Return (X, Y) of the center of cell containing provided text 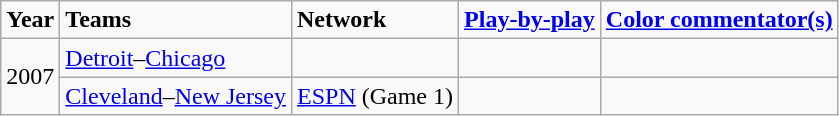
Play-by-play (530, 20)
ESPN (Game 1) (374, 96)
Year (30, 20)
Detroit–Chicago (176, 58)
Cleveland–New Jersey (176, 96)
2007 (30, 77)
Network (374, 20)
Teams (176, 20)
Color commentator(s) (719, 20)
